Detect which cell encompasses the target text, then output its (X, Y) center coordinate. 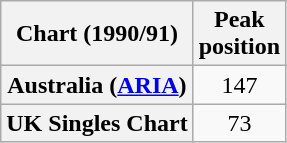
73 (239, 123)
Australia (ARIA) (97, 85)
UK Singles Chart (97, 123)
Chart (1990/91) (97, 34)
147 (239, 85)
Peakposition (239, 34)
